Determine the (X, Y) coordinate at the center of the cell enclosing the given text.  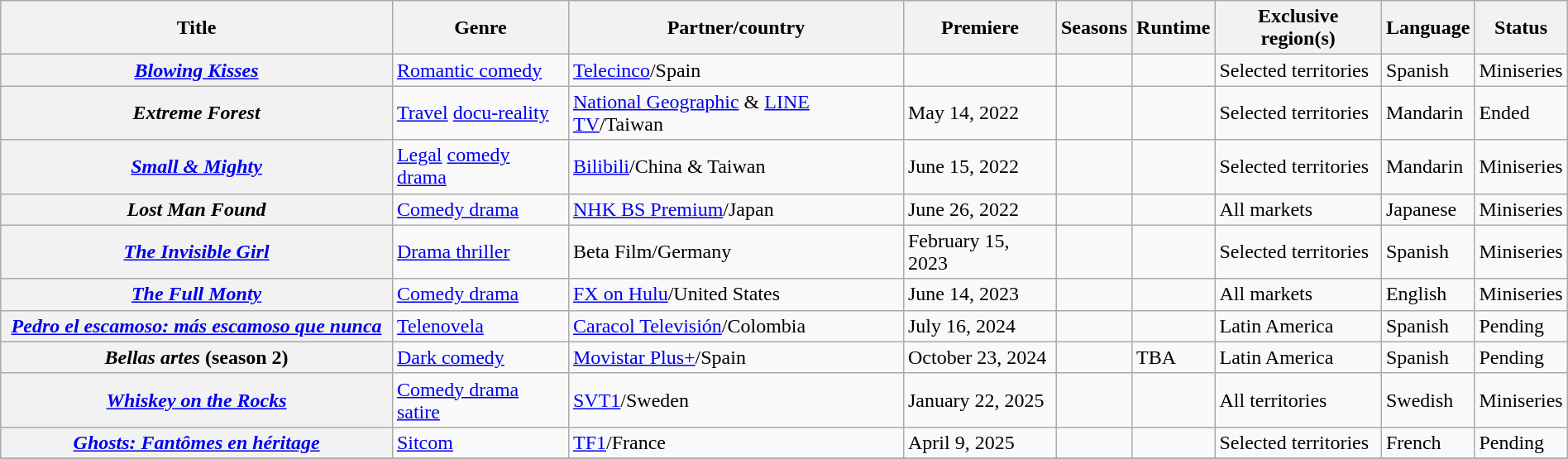
Romantic comedy (480, 70)
Runtime (1174, 28)
October 23, 2024 (979, 357)
Whiskey on the Rocks (197, 400)
Dark comedy (480, 357)
SVT1/Sweden (736, 400)
Telenovela (480, 326)
FX on Hulu/United States (736, 294)
Japanese (1427, 209)
January 22, 2025 (979, 400)
Title (197, 28)
Language (1427, 28)
NHK BS Premium/Japan (736, 209)
July 16, 2024 (979, 326)
June 26, 2022 (979, 209)
French (1427, 442)
TBA (1174, 357)
Bellas artes (season 2) (197, 357)
Ended (1521, 112)
Extreme Forest (197, 112)
English (1427, 294)
Premiere (979, 28)
Beta Film/Germany (736, 251)
Small & Mighty (197, 167)
Swedish (1427, 400)
Lost Man Found (197, 209)
Bilibili/China & Taiwan (736, 167)
Seasons (1093, 28)
Status (1521, 28)
February 15, 2023 (979, 251)
Caracol Televisión/Colombia (736, 326)
All territories (1298, 400)
TF1/France (736, 442)
Travel docu-reality (480, 112)
Telecinco/Spain (736, 70)
Exclusive region(s) (1298, 28)
Blowing Kisses (197, 70)
April 9, 2025 (979, 442)
The Invisible Girl (197, 251)
Drama thriller (480, 251)
May 14, 2022 (979, 112)
National Geographic & LINE TV/Taiwan (736, 112)
June 14, 2023 (979, 294)
Sitcom (480, 442)
Partner/country (736, 28)
Pedro el escamoso: más escamoso que nunca (197, 326)
Legal comedy drama (480, 167)
Ghosts: Fantômes en héritage (197, 442)
June 15, 2022 (979, 167)
Comedy drama satire (480, 400)
Movistar Plus+/Spain (736, 357)
The Full Monty (197, 294)
Genre (480, 28)
